Return the [X, Y] coordinate for the center point of the cell that contains the specified text.  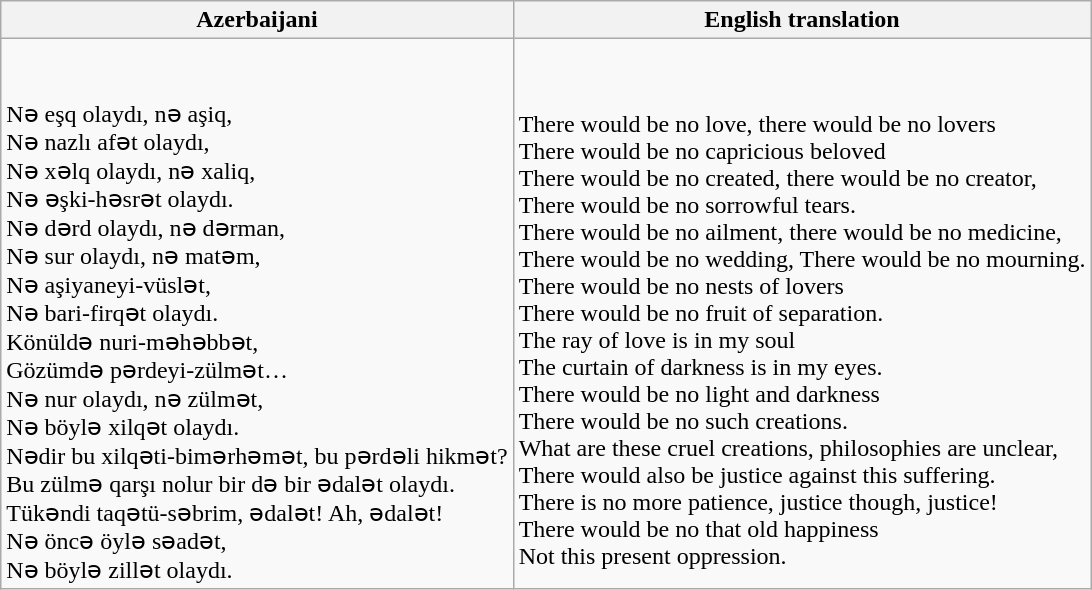
Azerbaijani [257, 20]
English translation [802, 20]
